Extract the (x, y) coordinate from the center of the cell holding the provided text.  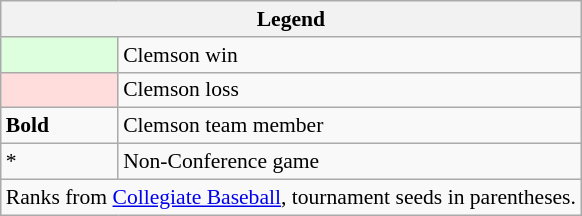
Legend (291, 19)
Ranks from Collegiate Baseball, tournament seeds in parentheses. (291, 197)
Clemson team member (350, 126)
* (60, 162)
Bold (60, 126)
Non-Conference game (350, 162)
Clemson loss (350, 90)
Clemson win (350, 55)
